For the text-containing cell, return its midpoint in (x, y) coordinate format. 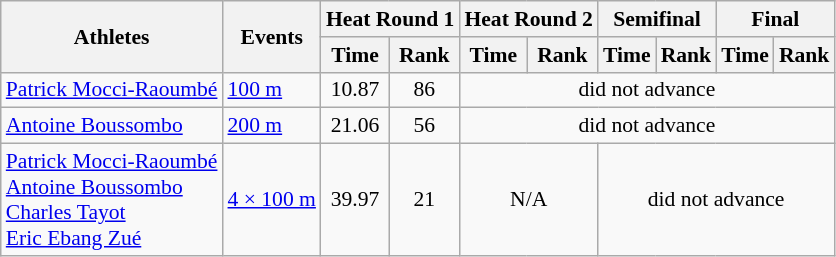
56 (424, 126)
Heat Round 2 (528, 19)
Athletes (112, 36)
100 m (271, 90)
Patrick Mocci-RaoumbéAntoine BoussomboCharles TayotEric Ebang Zué (112, 200)
Patrick Mocci-Raoumbé (112, 90)
Events (271, 36)
Heat Round 1 (390, 19)
21.06 (355, 126)
200 m (271, 126)
4 × 100 m (271, 200)
39.97 (355, 200)
Antoine Boussombo (112, 126)
N/A (528, 200)
10.87 (355, 90)
86 (424, 90)
Final (775, 19)
21 (424, 200)
Semifinal (657, 19)
